Find where the given text appears and provide that cell's center as (X, Y) coordinate. 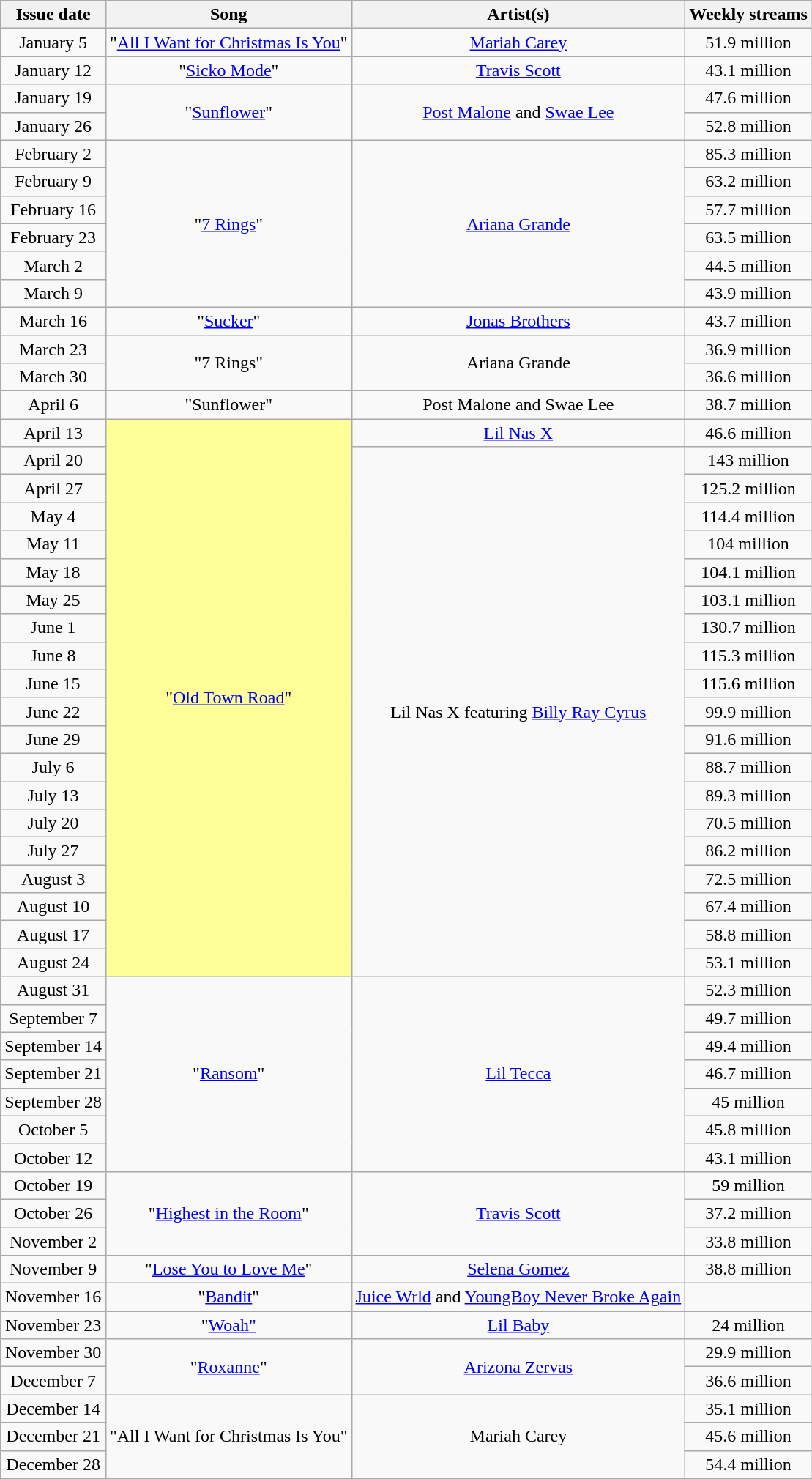
43.9 million (748, 293)
January 12 (53, 70)
58.8 million (748, 935)
April 6 (53, 405)
September 28 (53, 1102)
104 million (748, 544)
103.1 million (748, 600)
October 19 (53, 1185)
Jonas Brothers (518, 321)
53.1 million (748, 963)
March 30 (53, 377)
June 8 (53, 656)
59 million (748, 1185)
March 23 (53, 349)
"Ransom" (228, 1074)
April 20 (53, 461)
April 13 (53, 433)
November 16 (53, 1297)
March 9 (53, 293)
September 7 (53, 1018)
September 21 (53, 1074)
December 28 (53, 1464)
November 30 (53, 1353)
57.7 million (748, 210)
"Old Town Road" (228, 697)
December 14 (53, 1409)
Juice Wrld and YoungBoy Never Broke Again (518, 1297)
May 25 (53, 600)
Weekly streams (748, 15)
May 18 (53, 572)
33.8 million (748, 1242)
November 23 (53, 1325)
125.2 million (748, 489)
July 6 (53, 767)
November 2 (53, 1242)
January 5 (53, 42)
January 19 (53, 98)
March 16 (53, 321)
July 27 (53, 851)
37.2 million (748, 1213)
115.6 million (748, 683)
August 10 (53, 907)
70.5 million (748, 823)
99.9 million (748, 711)
June 22 (53, 711)
March 2 (53, 265)
"Sucker" (228, 321)
February 2 (53, 154)
38.8 million (748, 1269)
86.2 million (748, 851)
52.8 million (748, 126)
45 million (748, 1102)
December 7 (53, 1381)
47.6 million (748, 98)
November 9 (53, 1269)
February 9 (53, 182)
114.4 million (748, 516)
Arizona Zervas (518, 1367)
"Roxanne" (228, 1367)
October 12 (53, 1157)
August 3 (53, 879)
52.3 million (748, 990)
44.5 million (748, 265)
Artist(s) (518, 15)
June 15 (53, 683)
August 17 (53, 935)
Lil Nas X featuring Billy Ray Cyrus (518, 712)
45.8 million (748, 1130)
63.2 million (748, 182)
24 million (748, 1325)
Lil Nas X (518, 433)
88.7 million (748, 767)
29.9 million (748, 1353)
89.3 million (748, 795)
104.1 million (748, 572)
May 4 (53, 516)
December 21 (53, 1437)
April 27 (53, 489)
"Woah" (228, 1325)
August 24 (53, 963)
72.5 million (748, 879)
June 1 (53, 628)
Selena Gomez (518, 1269)
June 29 (53, 739)
February 23 (53, 237)
91.6 million (748, 739)
Song (228, 15)
45.6 million (748, 1437)
85.3 million (748, 154)
49.7 million (748, 1018)
143 million (748, 461)
January 26 (53, 126)
October 26 (53, 1213)
February 16 (53, 210)
October 5 (53, 1130)
46.7 million (748, 1074)
"Sicko Mode" (228, 70)
43.7 million (748, 321)
51.9 million (748, 42)
Lil Baby (518, 1325)
67.4 million (748, 907)
63.5 million (748, 237)
54.4 million (748, 1464)
Issue date (53, 15)
"Highest in the Room" (228, 1213)
46.6 million (748, 433)
"Bandit" (228, 1297)
130.7 million (748, 628)
49.4 million (748, 1046)
July 20 (53, 823)
September 14 (53, 1046)
38.7 million (748, 405)
Lil Tecca (518, 1074)
May 11 (53, 544)
August 31 (53, 990)
"Lose You to Love Me" (228, 1269)
115.3 million (748, 656)
35.1 million (748, 1409)
36.9 million (748, 349)
July 13 (53, 795)
